Pinpoint the cell where the given text exists, returning its [X, Y] midpoint coordinate. 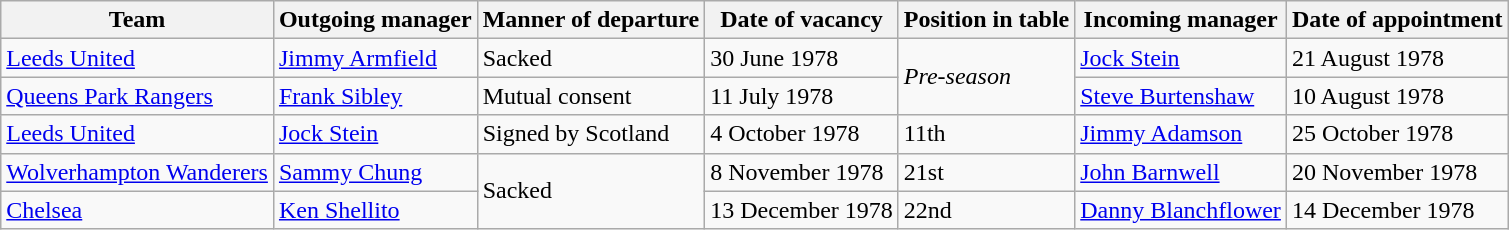
Incoming manager [1181, 20]
Date of appointment [1397, 20]
20 November 1978 [1397, 172]
Team [138, 20]
Position in table [986, 20]
Frank Sibley [375, 96]
11 July 1978 [802, 96]
Queens Park Rangers [138, 96]
Jimmy Adamson [1181, 134]
25 October 1978 [1397, 134]
22nd [986, 210]
30 June 1978 [802, 58]
Manner of departure [590, 20]
21st [986, 172]
4 October 1978 [802, 134]
Outgoing manager [375, 20]
21 August 1978 [1397, 58]
11th [986, 134]
13 December 1978 [802, 210]
Danny Blanchflower [1181, 210]
Sammy Chung [375, 172]
Jimmy Armfield [375, 58]
Signed by Scotland [590, 134]
8 November 1978 [802, 172]
Chelsea [138, 210]
Mutual consent [590, 96]
John Barnwell [1181, 172]
Pre-season [986, 77]
14 December 1978 [1397, 210]
Ken Shellito [375, 210]
Date of vacancy [802, 20]
Steve Burtenshaw [1181, 96]
10 August 1978 [1397, 96]
Wolverhampton Wanderers [138, 172]
